Determine the (x, y) coordinate at the center of the cell enclosing the given text.  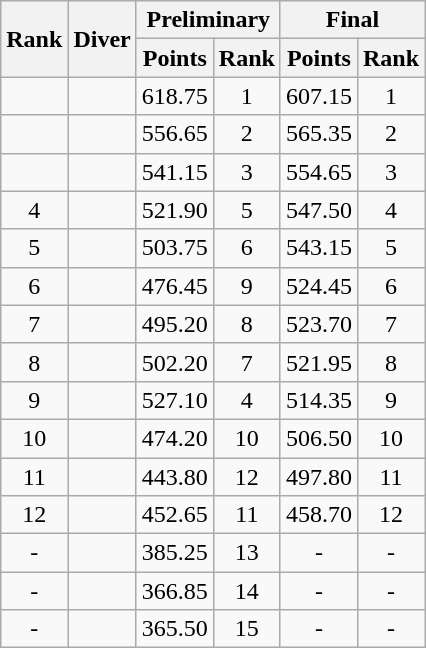
Final (352, 20)
497.80 (318, 477)
474.20 (174, 438)
366.85 (174, 591)
527.10 (174, 400)
385.25 (174, 553)
15 (246, 629)
476.45 (174, 286)
514.35 (318, 400)
554.65 (318, 172)
523.70 (318, 324)
502.20 (174, 362)
365.50 (174, 629)
503.75 (174, 248)
495.20 (174, 324)
556.65 (174, 134)
458.70 (318, 515)
521.95 (318, 362)
565.35 (318, 134)
Preliminary (208, 20)
618.75 (174, 96)
607.15 (318, 96)
13 (246, 553)
506.50 (318, 438)
452.65 (174, 515)
541.15 (174, 172)
524.45 (318, 286)
14 (246, 591)
443.80 (174, 477)
547.50 (318, 210)
543.15 (318, 248)
Diver (102, 39)
521.90 (174, 210)
